For the text-containing cell, return its midpoint in [X, Y] coordinate format. 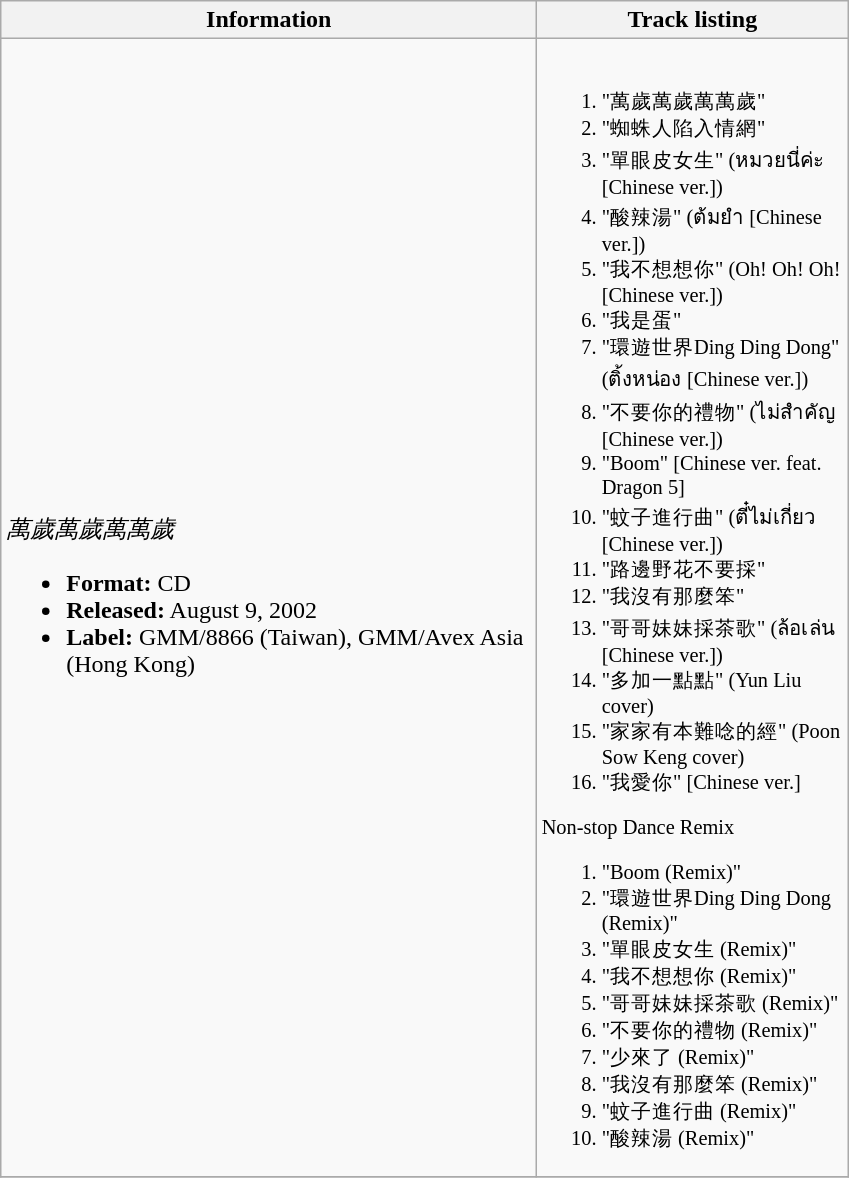
萬歲萬歲萬萬歲Format: CDReleased: August 9, 2002Label: GMM/8866 (Taiwan), GMM/Avex Asia (Hong Kong) [269, 608]
Information [269, 20]
Track listing [692, 20]
